Detect which cell encompasses the target text, then output its (X, Y) center coordinate. 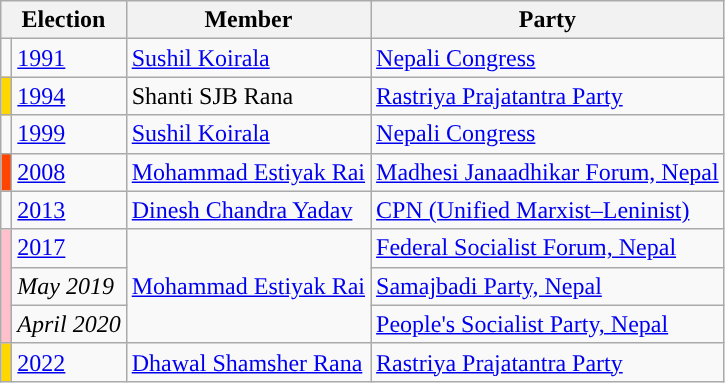
1999 (69, 134)
2017 (69, 248)
April 2020 (69, 324)
2022 (69, 362)
Member (248, 20)
Federal Socialist Forum, Nepal (548, 248)
People's Socialist Party, Nepal (548, 324)
1994 (69, 96)
Dhawal Shamsher Rana (248, 362)
Madhesi Janaadhikar Forum, Nepal (548, 172)
Shanti SJB Rana (248, 96)
2008 (69, 172)
Election (64, 20)
Dinesh Chandra Yadav (248, 210)
Samajbadi Party, Nepal (548, 286)
May 2019 (69, 286)
Party (548, 20)
CPN (Unified Marxist–Leninist) (548, 210)
2013 (69, 210)
1991 (69, 58)
